Pinpoint the cell where the given text exists, returning its [X, Y] midpoint coordinate. 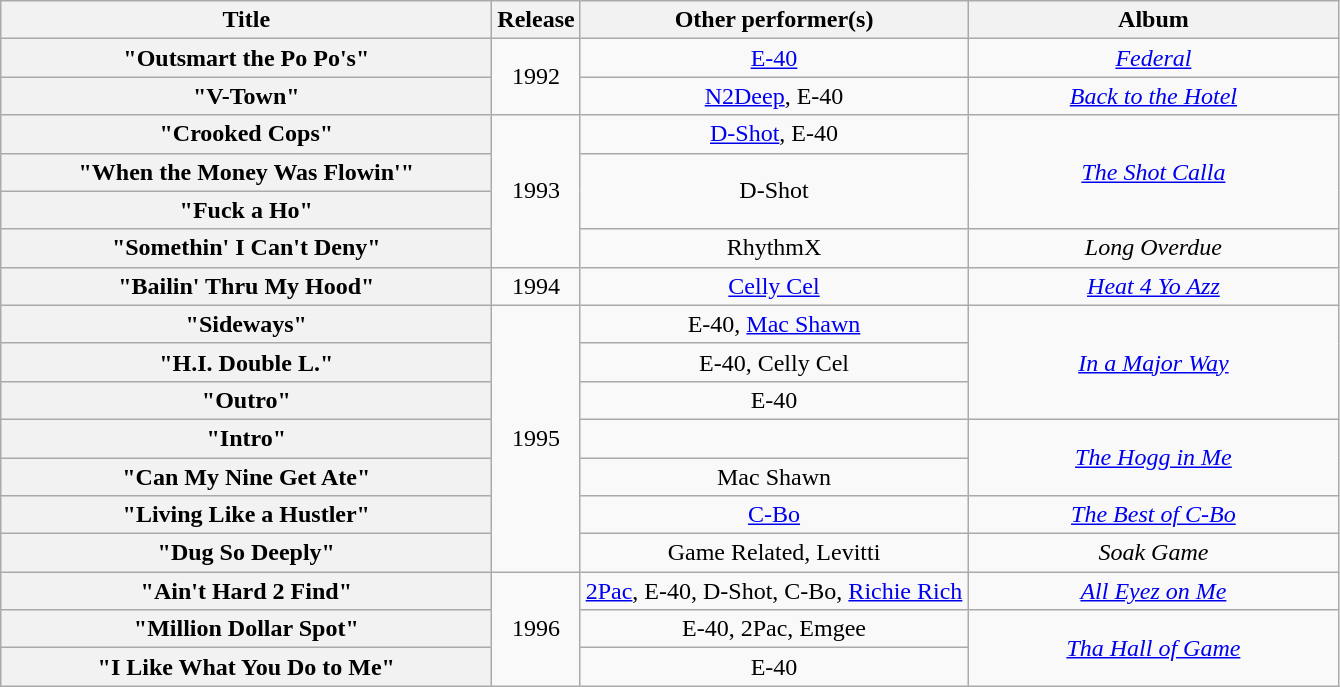
"When the Money Was Flowin'" [246, 172]
"V-Town" [246, 96]
Heat 4 Yo Azz [1154, 286]
The Shot Calla [1154, 172]
RhythmX [774, 248]
"Million Dollar Spot" [246, 629]
E-40, Celly Cel [774, 362]
Mac Shawn [774, 477]
"Outsmart the Po Po's" [246, 58]
"Ain't Hard 2 Find" [246, 591]
Release [536, 20]
Federal [1154, 58]
Back to the Hotel [1154, 96]
1992 [536, 77]
Album [1154, 20]
Celly Cel [774, 286]
D-Shot, E-40 [774, 134]
Tha Hall of Game [1154, 648]
The Best of C-Bo [1154, 515]
1995 [536, 438]
"Can My Nine Get Ate" [246, 477]
All Eyez on Me [1154, 591]
"Living Like a Hustler" [246, 515]
"Dug So Deeply" [246, 553]
In a Major Way [1154, 362]
C-Bo [774, 515]
"H.I. Double L." [246, 362]
"Intro" [246, 438]
"I Like What You Do to Me" [246, 667]
N2Deep, E-40 [774, 96]
"Bailin' Thru My Hood" [246, 286]
Soak Game [1154, 553]
The Hogg in Me [1154, 457]
"Somethin' I Can't Deny" [246, 248]
1993 [536, 191]
Title [246, 20]
"Sideways" [246, 324]
Long Overdue [1154, 248]
2Pac, E-40, D-Shot, C-Bo, Richie Rich [774, 591]
1996 [536, 629]
Game Related, Levitti [774, 553]
D-Shot [774, 191]
E-40, 2Pac, Emgee [774, 629]
1994 [536, 286]
"Outro" [246, 400]
"Fuck a Ho" [246, 210]
Other performer(s) [774, 20]
E-40, Mac Shawn [774, 324]
"Crooked Cops" [246, 134]
